Capture the cell that displays the provided text and extract its [X, Y] central coordinate. 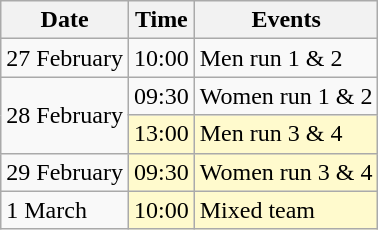
1 March [65, 210]
Date [65, 20]
Events [286, 20]
Women run 1 & 2 [286, 96]
Mixed team [286, 210]
Women run 3 & 4 [286, 172]
27 February [65, 58]
Men run 1 & 2 [286, 58]
28 February [65, 115]
29 February [65, 172]
13:00 [161, 134]
Men run 3 & 4 [286, 134]
Time [161, 20]
